From the cell containing the given text, extract its center point as (x, y) coordinate. 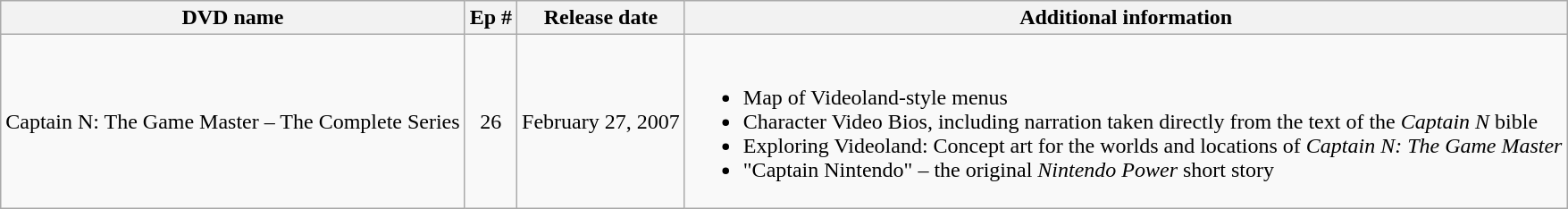
Captain N: The Game Master – The Complete Series (232, 121)
Ep # (491, 18)
Release date (601, 18)
26 (491, 121)
February 27, 2007 (601, 121)
Additional information (1126, 18)
DVD name (232, 18)
